Capture the cell that displays the provided text and extract its (X, Y) central coordinate. 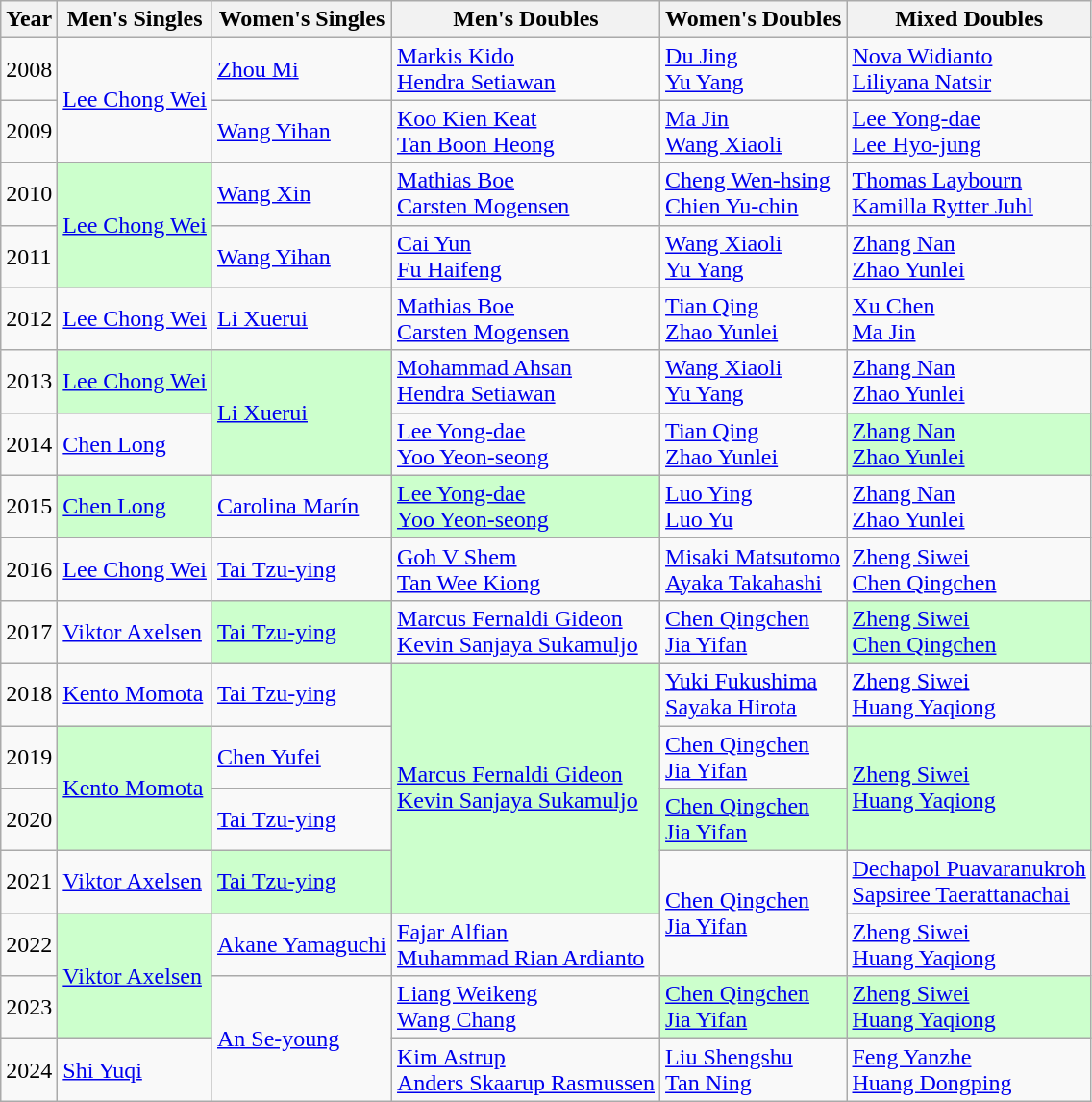
Nova Widianto Liliyana Natsir (969, 69)
Lee Yong-dae Lee Hyo-jung (969, 131)
2018 (29, 694)
Zhou Mi (302, 69)
2008 (29, 69)
Year (29, 19)
2009 (29, 131)
Thomas Laybourn Kamilla Rytter Juhl (969, 194)
Carolina Marín (302, 506)
Women's Doubles (754, 19)
2016 (29, 569)
2012 (29, 319)
An Se-young (302, 1039)
Koo Kien Keat Tan Boon Heong (527, 131)
Akane Yamaguchi (302, 944)
2015 (29, 506)
2013 (29, 381)
Misaki Matsutomo Ayaka Takahashi (754, 569)
Cheng Wen-hsing Chien Yu-chin (754, 194)
Yuki Fukushima Sayaka Hirota (754, 694)
Chen Yufei (302, 756)
Dechapol Puavaranukroh Sapsiree Taerattanachai (969, 883)
Liang Weikeng Wang Chang (527, 1008)
2021 (29, 883)
2022 (29, 944)
2017 (29, 631)
Markis Kido Hendra Setiawan (527, 69)
2023 (29, 1008)
Women's Singles (302, 19)
2011 (29, 256)
2024 (29, 1069)
Shi Yuqi (135, 1069)
2020 (29, 819)
Men's Doubles (527, 19)
Mohammad Ahsan Hendra Setiawan (527, 381)
2010 (29, 194)
2019 (29, 756)
Fajar Alfian Muhammad Rian Ardianto (527, 944)
2014 (29, 444)
Kim Astrup Anders Skaarup Rasmussen (527, 1069)
Ma Jin Wang Xiaoli (754, 131)
Liu Shengshu Tan Ning (754, 1069)
Mixed Doubles (969, 19)
Xu Chen Ma Jin (969, 319)
Goh V Shem Tan Wee Kiong (527, 569)
Wang Xin (302, 194)
Luo Ying Luo Yu (754, 506)
Feng Yanzhe Huang Dongping (969, 1069)
Men's Singles (135, 19)
Du Jing Yu Yang (754, 69)
Cai Yun Fu Haifeng (527, 256)
